Output the [X, Y] coordinate of the center of the cell containing the given text.  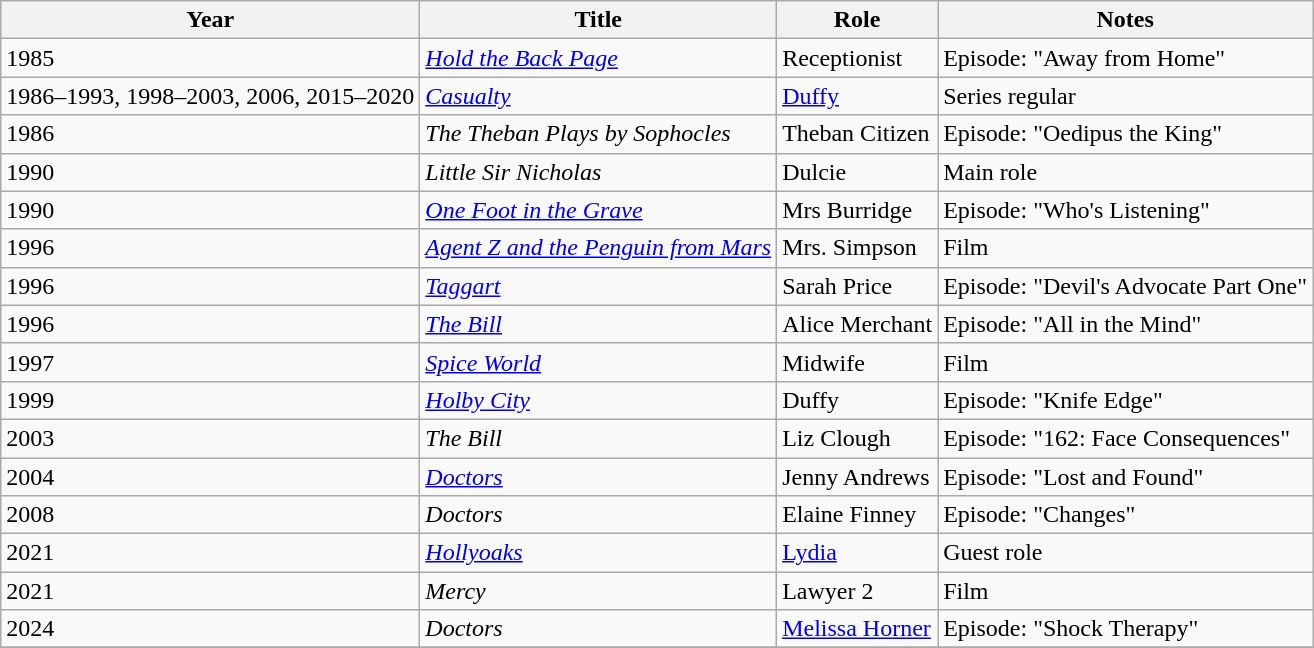
Elaine Finney [858, 515]
2008 [210, 515]
Casualty [598, 96]
Role [858, 20]
1985 [210, 58]
Sarah Price [858, 286]
Guest role [1126, 553]
Title [598, 20]
2024 [210, 629]
2003 [210, 438]
Episode: "Changes" [1126, 515]
Alice Merchant [858, 324]
The Theban Plays by Sophocles [598, 134]
Holby City [598, 400]
1986–1993, 1998–2003, 2006, 2015–2020 [210, 96]
One Foot in the Grave [598, 210]
Taggart [598, 286]
1986 [210, 134]
Episode: "Lost and Found" [1126, 477]
Lydia [858, 553]
Mrs. Simpson [858, 248]
Episode: "Oedipus the King" [1126, 134]
Receptionist [858, 58]
Jenny Andrews [858, 477]
Mercy [598, 591]
Episode: "Who's Listening" [1126, 210]
Melissa Horner [858, 629]
Episode: "Away from Home" [1126, 58]
Midwife [858, 362]
Year [210, 20]
2004 [210, 477]
Agent Z and the Penguin from Mars [598, 248]
Hollyoaks [598, 553]
Episode: "Devil's Advocate Part One" [1126, 286]
Episode: "Shock Therapy" [1126, 629]
Little Sir Nicholas [598, 172]
Hold the Back Page [598, 58]
Mrs Burridge [858, 210]
Lawyer 2 [858, 591]
Episode: "All in the Mind" [1126, 324]
Series regular [1126, 96]
Episode: "Knife Edge" [1126, 400]
Liz Clough [858, 438]
Spice World [598, 362]
Episode: "162: Face Consequences" [1126, 438]
1997 [210, 362]
1999 [210, 400]
Notes [1126, 20]
Dulcie [858, 172]
Theban Citizen [858, 134]
Main role [1126, 172]
